Detect which cell encompasses the target text, then output its (X, Y) center coordinate. 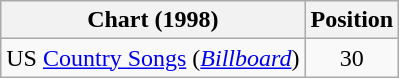
US Country Songs (Billboard) (153, 58)
Position (352, 20)
30 (352, 58)
Chart (1998) (153, 20)
